Find where the given text appears and provide that cell's center as [x, y] coordinate. 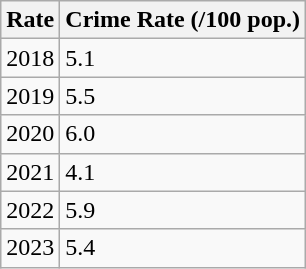
5.4 [183, 248]
2021 [30, 172]
2020 [30, 134]
2018 [30, 58]
2023 [30, 248]
2019 [30, 96]
4.1 [183, 172]
5.5 [183, 96]
6.0 [183, 134]
Crime Rate (/100 pop.) [183, 20]
2022 [30, 210]
5.9 [183, 210]
Rate [30, 20]
5.1 [183, 58]
